Return (x, y) of the center of cell containing provided text 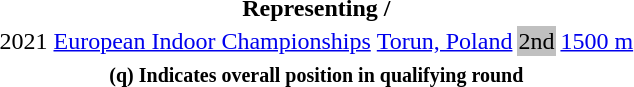
2nd (536, 41)
European Indoor Championships (212, 41)
Torun, Poland (444, 41)
